Return (X, Y) of the center of cell containing provided text 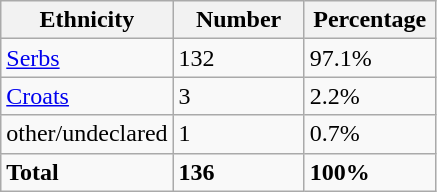
100% (370, 172)
Total (87, 172)
Number (238, 20)
2.2% (370, 96)
97.1% (370, 58)
Percentage (370, 20)
Croats (87, 96)
3 (238, 96)
136 (238, 172)
Serbs (87, 58)
0.7% (370, 134)
other/undeclared (87, 134)
132 (238, 58)
1 (238, 134)
Ethnicity (87, 20)
